From the cell containing the given text, extract its center point as (x, y) coordinate. 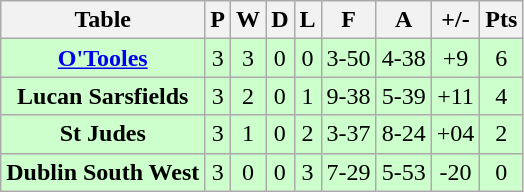
Lucan Sarsfields (103, 96)
6 (502, 58)
3-37 (348, 134)
+11 (456, 96)
-20 (456, 172)
4-38 (404, 58)
5-53 (404, 172)
7-29 (348, 172)
Table (103, 20)
St Judes (103, 134)
W (248, 20)
3-50 (348, 58)
D (280, 20)
F (348, 20)
+/- (456, 20)
5-39 (404, 96)
Pts (502, 20)
P (218, 20)
+04 (456, 134)
4 (502, 96)
Dublin South West (103, 172)
9-38 (348, 96)
8-24 (404, 134)
+9 (456, 58)
L (308, 20)
A (404, 20)
O'Tooles (103, 58)
